Extract the [X, Y] coordinate from the center of the cell holding the provided text.  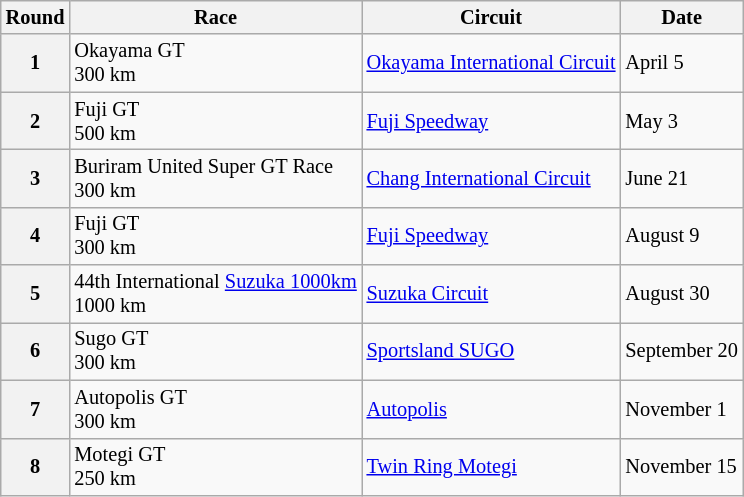
7 [36, 409]
Autopolis GT300 km [215, 409]
Date [681, 17]
8 [36, 467]
September 20 [681, 351]
Suzuka Circuit [492, 294]
5 [36, 294]
Twin Ring Motegi [492, 467]
Okayama International Circuit [492, 63]
Fuji GT 500 km [215, 121]
3 [36, 178]
44th International Suzuka 1000km1000 km [215, 294]
1 [36, 63]
May 3 [681, 121]
2 [36, 121]
November 1 [681, 409]
Fuji GT 300 km [215, 236]
Chang International Circuit [492, 178]
Sugo GT300 km [215, 351]
Circuit [492, 17]
4 [36, 236]
August 30 [681, 294]
April 5 [681, 63]
Race [215, 17]
Okayama GT300 km [215, 63]
Sportsland SUGO [492, 351]
Round [36, 17]
6 [36, 351]
November 15 [681, 467]
Motegi GT250 km [215, 467]
Autopolis [492, 409]
August 9 [681, 236]
June 21 [681, 178]
Buriram United Super GT Race300 km [215, 178]
